Return the [X, Y] coordinate for the center point of the cell that contains the specified text.  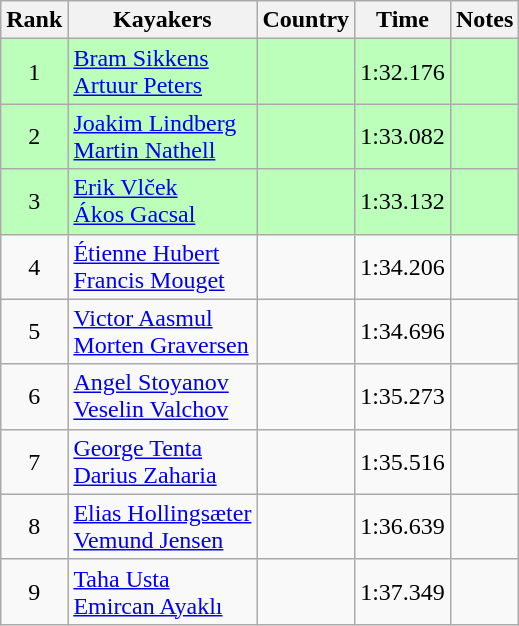
8 [34, 526]
1 [34, 72]
1:32.176 [403, 72]
Joakim LindbergMartin Nathell [162, 136]
2 [34, 136]
Country [306, 20]
Angel StoyanovVeselin Valchov [162, 396]
George TentaDarius Zaharia [162, 462]
1:35.273 [403, 396]
5 [34, 332]
1:37.349 [403, 592]
Étienne HubertFrancis Mouget [162, 266]
Elias HollingsæterVemund Jensen [162, 526]
1:36.639 [403, 526]
Time [403, 20]
Erik VlčekÁkos Gacsal [162, 202]
Kayakers [162, 20]
6 [34, 396]
1:34.206 [403, 266]
Victor AasmulMorten Graversen [162, 332]
Notes [484, 20]
Rank [34, 20]
1:33.082 [403, 136]
9 [34, 592]
1:34.696 [403, 332]
Bram SikkensArtuur Peters [162, 72]
1:35.516 [403, 462]
3 [34, 202]
7 [34, 462]
1:33.132 [403, 202]
Taha UstaEmircan Ayaklı [162, 592]
4 [34, 266]
